Output the [X, Y] coordinate of the center of the cell containing the given text.  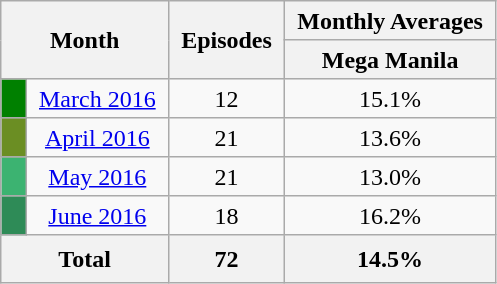
Episodes [226, 40]
18 [226, 216]
Month [85, 40]
72 [226, 260]
16.2% [390, 216]
April 2016 [97, 138]
14.5% [390, 260]
13.0% [390, 176]
Mega Manila [390, 60]
15.1% [390, 98]
12 [226, 98]
Total [85, 260]
May 2016 [97, 176]
Monthly Averages [390, 20]
13.6% [390, 138]
June 2016 [97, 216]
March 2016 [97, 98]
